Determine the (X, Y) coordinate at the center of the cell enclosing the given text.  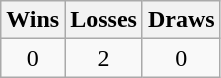
2 (104, 58)
Draws (181, 20)
Wins (33, 20)
Losses (104, 20)
